Detect which cell encompasses the target text, then output its (X, Y) center coordinate. 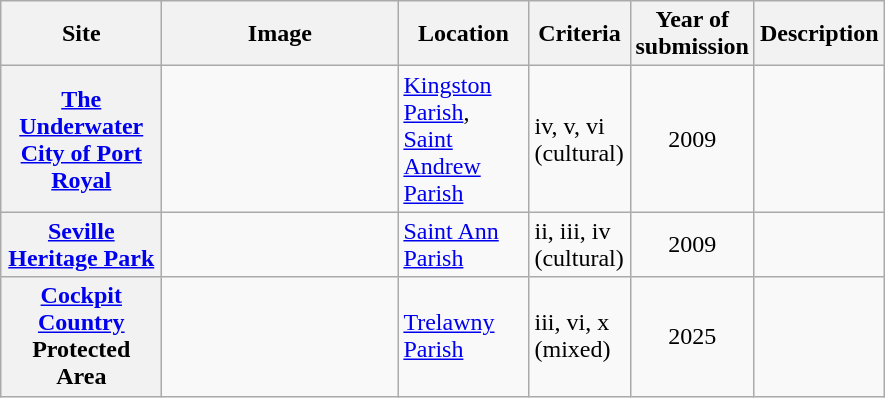
Site (82, 34)
Image (280, 34)
Location (464, 34)
Trelawny Parish (464, 336)
2025 (692, 336)
Saint Ann Parish (464, 244)
Cockpit Country Protected Area (82, 336)
Kingston Parish, Saint Andrew Parish (464, 139)
Year of submission (692, 34)
The Underwater City of Port Royal (82, 139)
Description (819, 34)
Criteria (580, 34)
Seville Heritage Park (82, 244)
iv, v, vi (cultural) (580, 139)
ii, iii, iv (cultural) (580, 244)
iii, vi, x (mixed) (580, 336)
